From the cell containing the given text, extract its center point as (x, y) coordinate. 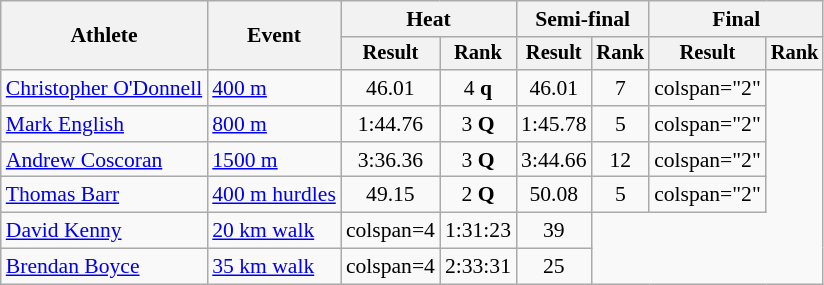
25 (554, 267)
Heat (428, 19)
1:44.76 (390, 124)
1500 m (274, 160)
Christopher O'Donnell (104, 88)
20 km walk (274, 231)
39 (554, 231)
Andrew Coscoran (104, 160)
400 m (274, 88)
2:33:31 (478, 267)
Athlete (104, 36)
Event (274, 36)
David Kenny (104, 231)
Mark English (104, 124)
400 m hurdles (274, 195)
2 Q (478, 195)
50.08 (554, 195)
3:36.36 (390, 160)
3:44.66 (554, 160)
35 km walk (274, 267)
Final (736, 19)
12 (621, 160)
49.15 (390, 195)
1:31:23 (478, 231)
4 q (478, 88)
Semi-final (582, 19)
800 m (274, 124)
Thomas Barr (104, 195)
1:45.78 (554, 124)
Brendan Boyce (104, 267)
7 (621, 88)
